Return the [X, Y] coordinate for the center point of the cell that contains the specified text.  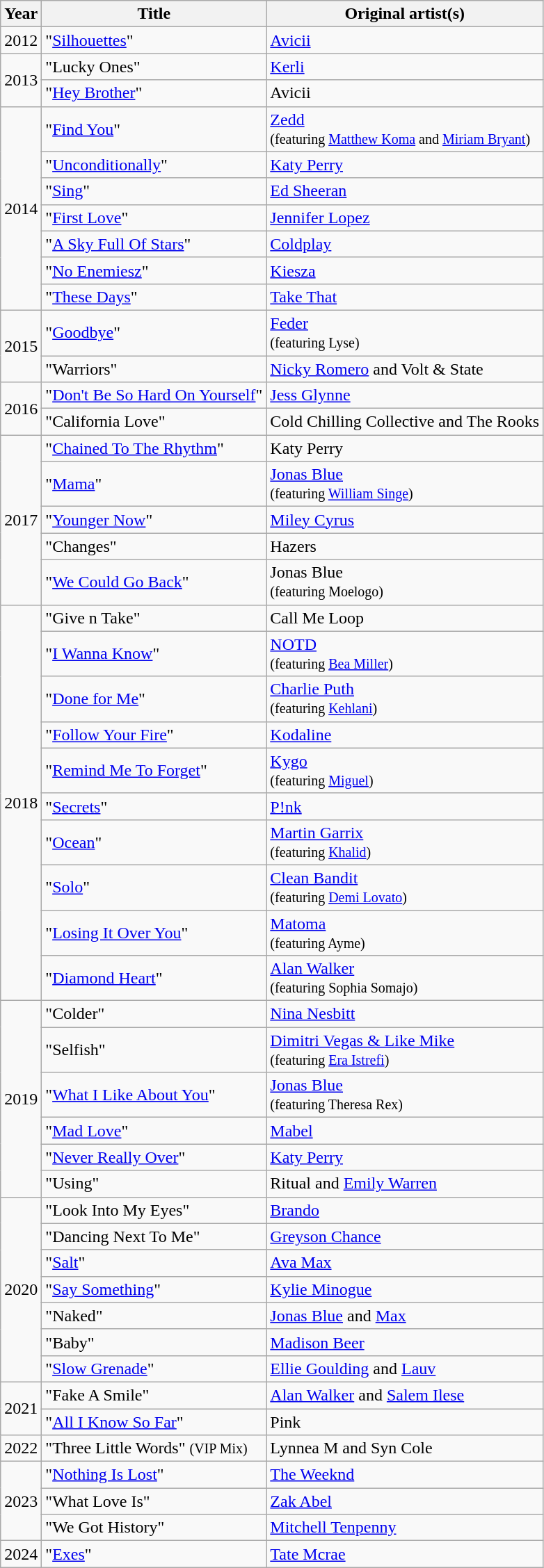
Jonas Blue (featuring Moelogo) [405, 582]
"We Got History" [154, 1528]
Jess Glynne [405, 395]
"Never Really Over" [154, 1157]
Cold Chilling Collective and The Rooks [405, 422]
"Mad Love" [154, 1131]
"Losing It Over You" [154, 933]
Kygo (featuring Miguel) [405, 770]
"Naked" [154, 1316]
"Done for Me" [154, 699]
Martin Garrix (featuring Khalid) [405, 842]
The Weeknd [405, 1475]
"Younger Now" [154, 520]
Jonas Blue (featuring William Singe) [405, 484]
2020 [21, 1289]
"Exes" [154, 1554]
Clean Bandit (featuring Demi Lovato) [405, 887]
Ed Sheeran [405, 191]
"Remind Me To Forget" [154, 770]
Zak Abel [405, 1501]
Greyson Chance [405, 1236]
"A Sky Full Of Stars" [154, 244]
2024 [21, 1554]
Kerli [405, 67]
"Secrets" [154, 806]
"Slow Grenade" [154, 1369]
"What I Like About You" [154, 1095]
"Nothing Is Lost" [154, 1475]
2018 [21, 803]
"No Enemiesz" [154, 270]
"Say Something" [154, 1289]
Year [21, 14]
"What Love Is" [154, 1501]
"We Could Go Back" [154, 582]
NOTD (featuring Bea Miller) [405, 653]
"Ocean" [154, 842]
2017 [21, 520]
"First Love" [154, 218]
"Warriors" [154, 369]
"All I Know So Far" [154, 1421]
Charlie Puth (featuring Kehlani) [405, 699]
Brando [405, 1210]
Jonas Blue and Max [405, 1316]
Dimitri Vegas & Like Mike (featuring Era Istrefi) [405, 1050]
Feder (featuring Lyse) [405, 332]
2016 [21, 409]
"Sing" [154, 191]
Miley Cyrus [405, 520]
"Goodbye" [154, 332]
Kiesza [405, 270]
Jonas Blue (featuring Theresa Rex) [405, 1095]
"Follow Your Fire" [154, 735]
"Diamond Heart" [154, 979]
2021 [21, 1408]
Alan Walker (featuring Sophia Somajo) [405, 979]
2014 [21, 209]
2015 [21, 346]
"California Love" [154, 422]
Hazers [405, 546]
Lynnea M and Syn Cole [405, 1448]
2019 [21, 1099]
Nicky Romero and Volt & State [405, 369]
"Dancing Next To Me" [154, 1236]
2012 [21, 40]
Matoma (featuring Ayme) [405, 933]
"These Days" [154, 297]
"Baby" [154, 1342]
"I Wanna Know" [154, 653]
"Silhouettes" [154, 40]
Nina Nesbitt [405, 1014]
Madison Beer [405, 1342]
"Hey Brother" [154, 93]
"Find You" [154, 129]
"Salt" [154, 1263]
Tate Mcrae [405, 1554]
"Don't Be So Hard On Yourself" [154, 395]
Ellie Goulding and Lauv [405, 1369]
"Colder" [154, 1014]
P!nk [405, 806]
"Look Into My Eyes" [154, 1210]
Title [154, 14]
Pink [405, 1421]
"Give n Take" [154, 618]
Jennifer Lopez [405, 218]
"Lucky Ones" [154, 67]
"Chained To The Rhythm" [154, 448]
Coldplay [405, 244]
Kodaline [405, 735]
2023 [21, 1501]
"Solo" [154, 887]
2013 [21, 80]
"Using" [154, 1184]
Original artist(s) [405, 14]
"Fake A Smile" [154, 1395]
Mabel [405, 1131]
Take That [405, 297]
"Changes" [154, 546]
Ritual and Emily Warren [405, 1184]
2022 [21, 1448]
"Three Little Words" (VIP Mix) [154, 1448]
Mitchell Tenpenny [405, 1528]
Alan Walker and Salem Ilese [405, 1395]
"Unconditionally" [154, 165]
Call Me Loop [405, 618]
"Selfish" [154, 1050]
"Mama" [154, 484]
Ava Max [405, 1263]
Kylie Minogue [405, 1289]
Zedd (featuring Matthew Koma and Miriam Bryant) [405, 129]
